Scan for the cell matching the given text and deliver its (x, y) coordinate at center. 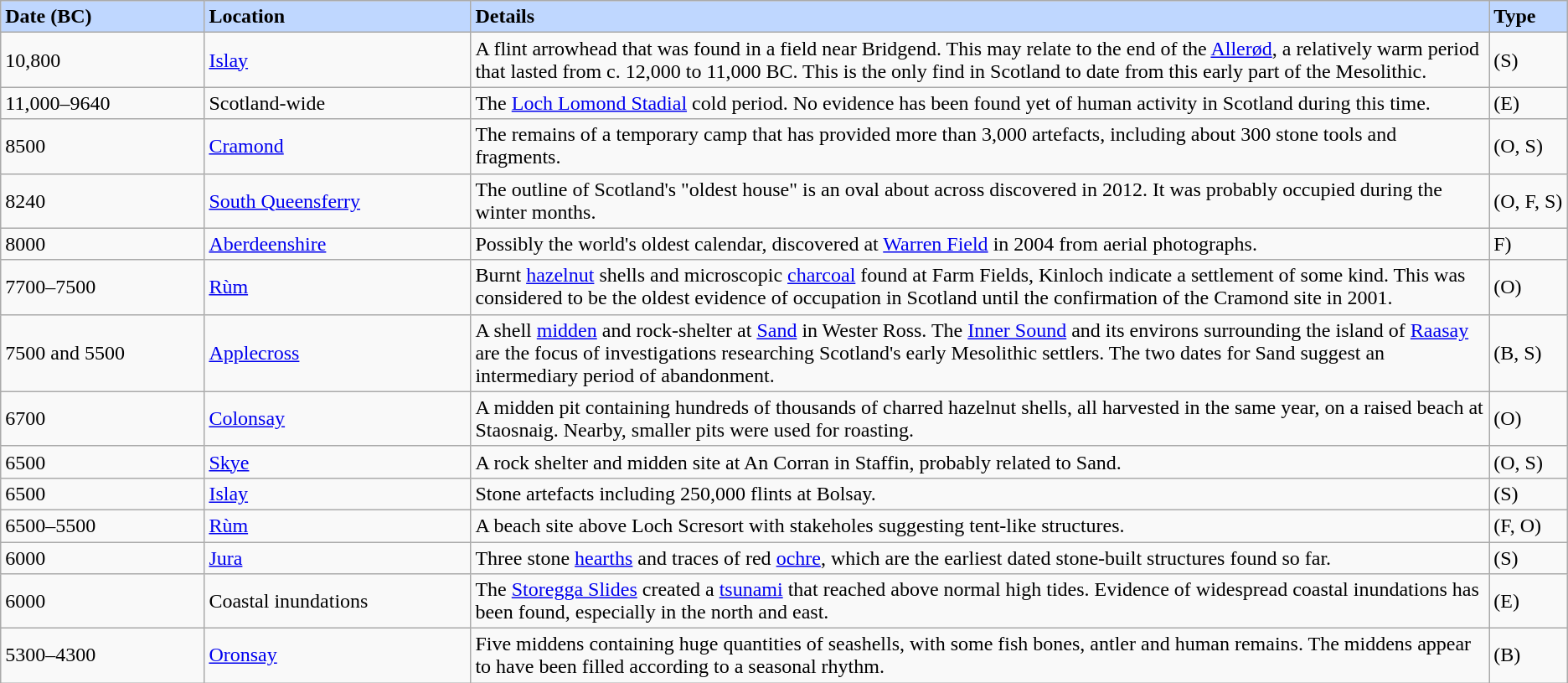
7700–7500 (102, 287)
(F, O) (1529, 525)
Stone artefacts including 250,000 flints at Bolsay. (980, 494)
Type (1529, 17)
Cramond (338, 146)
Details (980, 17)
Three stone hearths and traces of red ochre, which are the earliest dated stone-built structures found so far. (980, 557)
8500 (102, 146)
Scotland-wide (338, 103)
F) (1529, 244)
11,000–9640 (102, 103)
7500 and 5500 (102, 353)
6500–5500 (102, 525)
Oronsay (338, 655)
Jura (338, 557)
Possibly the world's oldest calendar, discovered at Warren Field in 2004 from aerial photographs. (980, 244)
Date (BC) (102, 17)
Coastal inundations (338, 602)
8240 (102, 201)
Applecross (338, 353)
6700 (102, 419)
8000 (102, 244)
5300–4300 (102, 655)
(B, S) (1529, 353)
A rock shelter and midden site at An Corran in Staffin, probably related to Sand. (980, 462)
The remains of a temporary camp that has provided more than 3,000 artefacts, including about 300 stone tools and fragments. (980, 146)
A beach site above Loch Scresort with stakeholes suggesting tent-like structures. (980, 525)
Skye (338, 462)
The outline of Scotland's "oldest house" is an oval about across discovered in 2012. It was probably occupied during the winter months. (980, 201)
South Queensferry (338, 201)
Colonsay (338, 419)
(B) (1529, 655)
Location (338, 17)
(O, F, S) (1529, 201)
Aberdeenshire (338, 244)
10,800 (102, 60)
The Loch Lomond Stadial cold period. No evidence has been found yet of human activity in Scotland during this time. (980, 103)
